From the cell containing the given text, extract its center point as [x, y] coordinate. 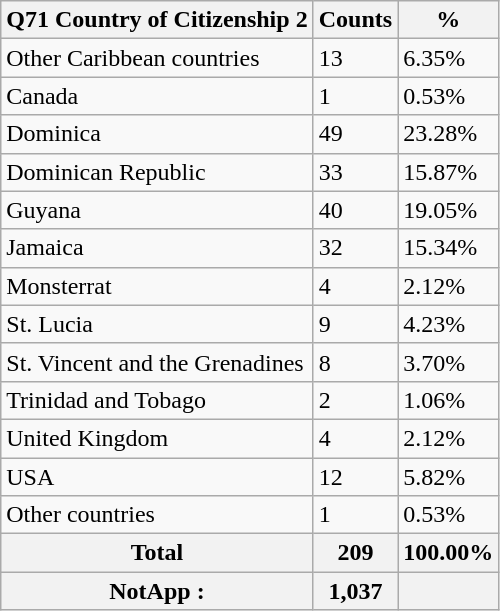
Dominica [157, 134]
% [448, 20]
USA [157, 477]
Dominican Republic [157, 172]
Total [157, 553]
St. Lucia [157, 324]
Q71 Country of Citizenship 2 [157, 20]
4.23% [448, 324]
Other Caribbean countries [157, 58]
6.35% [448, 58]
Guyana [157, 210]
32 [355, 248]
13 [355, 58]
Jamaica [157, 248]
12 [355, 477]
49 [355, 134]
15.34% [448, 248]
209 [355, 553]
8 [355, 362]
Canada [157, 96]
St. Vincent and the Grenadines [157, 362]
Other countries [157, 515]
33 [355, 172]
100.00% [448, 553]
Monsterrat [157, 286]
40 [355, 210]
3.70% [448, 362]
2 [355, 400]
United Kingdom [157, 438]
19.05% [448, 210]
1,037 [355, 591]
NotApp : [157, 591]
23.28% [448, 134]
15.87% [448, 172]
5.82% [448, 477]
Counts [355, 20]
9 [355, 324]
Trinidad and Tobago [157, 400]
1.06% [448, 400]
